Identify which cell holds the provided text, then report its [X, Y] central coordinate. 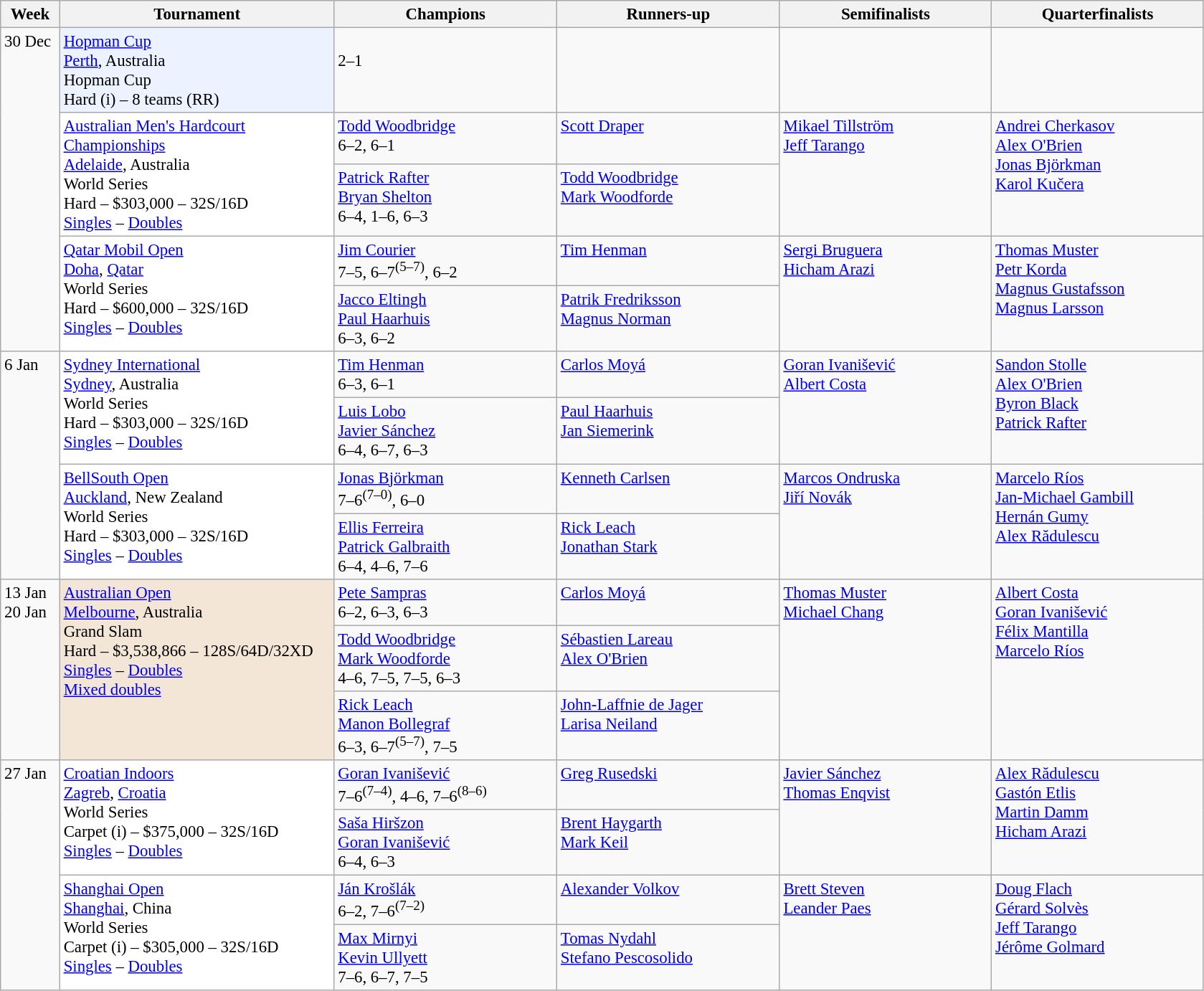
Hopman Cup Perth, AustraliaHopman Cup Hard (i) – 8 teams (RR) [196, 70]
Patrick Rafter Bryan Shelton 6–4, 1–6, 6–3 [446, 199]
Andrei Cherkasov Alex O'Brien Jonas Björkman Karol Kučera [1098, 175]
Semifinalists [886, 14]
Saša Hiršzon Goran Ivanišević 6–4, 6–3 [446, 843]
Alexander Volkov [668, 901]
2–1 [446, 70]
Thomas Muster Michael Chang [886, 669]
Australian Open Melbourne, AustraliaGrand SlamHard – $3,538,866 – 128S/64D/32XD Singles – Doubles Mixed doubles [196, 669]
Champions [446, 14]
Brent Haygarth Mark Keil [668, 843]
Croatian IndoorsZagreb, CroatiaWorld SeriesCarpet (i) – $375,000 – 32S/16D Singles – Doubles [196, 817]
Qatar Mobil OpenDoha, QatarWorld SeriesHard – $600,000 – 32S/16D Singles – Doubles [196, 294]
Tim Henman 6–3, 6–1 [446, 374]
Kenneth Carlsen [668, 489]
Thomas Muster Petr Korda Magnus Gustafsson Magnus Larsson [1098, 294]
Sergi Bruguera Hicham Arazi [886, 294]
Rick Leach Manon Bollegraf 6–3, 6–7(5–7), 7–5 [446, 726]
Doug Flach Gérard Solvès Jeff Tarango Jérôme Golmard [1098, 934]
Marcos Ondruska Jiří Novák [886, 522]
Jacco Eltingh Paul Haarhuis 6–3, 6–2 [446, 319]
Todd Woodbridge Mark Woodforde [668, 199]
Todd Woodbridge 6–2, 6–1 [446, 138]
Goran Ivanišević 7–6(7–4), 4–6, 7–6(8–6) [446, 784]
Paul Haarhuis Jan Siemerink [668, 431]
Australian Men's Hardcourt ChampionshipsAdelaide, AustraliaWorld SeriesHard – $303,000 – 32S/16D Singles – Doubles [196, 175]
Week [30, 14]
Jim Courier 7–5, 6–7(5–7), 6–2 [446, 261]
Pete Sampras6–2, 6–3, 6–3 [446, 602]
Rick Leach Jonathan Stark [668, 546]
Luis Lobo Javier Sánchez 6–4, 6–7, 6–3 [446, 431]
Albert Costa Goran Ivanišević Félix Mantilla Marcelo Ríos [1098, 669]
Quarterfinalists [1098, 14]
Javier Sánchez Thomas Enqvist [886, 817]
Sydney InternationalSydney, AustraliaWorld SeriesHard – $303,000 – 32S/16D Singles – Doubles [196, 407]
Mikael Tillström Jeff Tarango [886, 175]
John-Laffnie de Jager Larisa Neiland [668, 726]
Patrik Fredriksson Magnus Norman [668, 319]
6 Jan [30, 465]
Jonas Björkman 7–6(7–0), 6–0 [446, 489]
Marcelo Ríos Jan-Michael Gambill Hernán Gumy Alex Rădulescu [1098, 522]
30 Dec [30, 190]
Shanghai OpenShanghai, ChinaWorld SeriesCarpet (i) – $305,000 – 32S/16D Singles – Doubles [196, 934]
Tim Henman [668, 261]
Ellis Ferreira Patrick Galbraith 6–4, 4–6, 7–6 [446, 546]
13 Jan20 Jan [30, 669]
Tomas Nydahl Stefano Pescosolido [668, 958]
Ján Krošlák 6–2, 7–6(7–2) [446, 901]
Tournament [196, 14]
Goran Ivanišević Albert Costa [886, 407]
Scott Draper [668, 138]
Runners-up [668, 14]
Sandon Stolle Alex O'Brien Byron Black Patrick Rafter [1098, 407]
Alex Rădulescu Gastón Etlis Martin Damm Hicham Arazi [1098, 817]
Sébastien Lareau Alex O'Brien [668, 658]
Max Mirnyi Kevin Ullyett 7–6, 6–7, 7–5 [446, 958]
27 Jan [30, 876]
Todd Woodbridge Mark Woodforde 4–6, 7–5, 7–5, 6–3 [446, 658]
Brett Steven Leander Paes [886, 934]
Greg Rusedski [668, 784]
BellSouth OpenAuckland, New ZealandWorld SeriesHard – $303,000 – 32S/16D Singles – Doubles [196, 522]
